Locate the cell with the specified text and output its (X, Y) center coordinate. 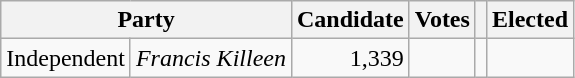
Elected (530, 20)
Candidate (350, 20)
Independent (66, 58)
Party (146, 20)
1,339 (350, 58)
Francis Killeen (210, 58)
Votes (442, 20)
